Output the [x, y] coordinate of the center of the cell containing the given text.  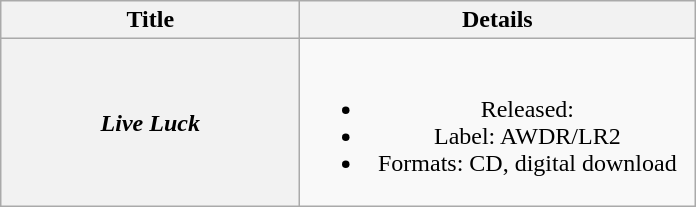
Title [150, 20]
Live Luck [150, 122]
Details [498, 20]
Released: Label: AWDR/LR2Formats: CD, digital download [498, 122]
